Determine the (x, y) coordinate at the center of the cell enclosing the given text.  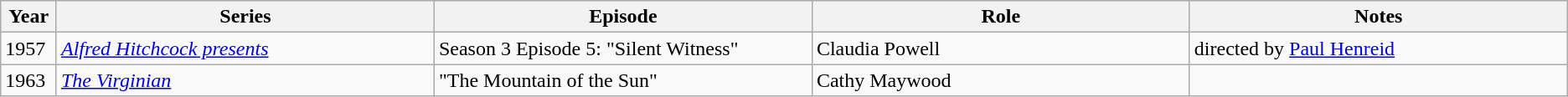
Alfred Hitchcock presents (245, 48)
Series (245, 17)
"The Mountain of the Sun" (623, 80)
Notes (1379, 17)
Cathy Maywood (1000, 80)
Episode (623, 17)
Year (28, 17)
Season 3 Episode 5: "Silent Witness" (623, 48)
Claudia Powell (1000, 48)
1963 (28, 80)
The Virginian (245, 80)
Role (1000, 17)
directed by Paul Henreid (1379, 48)
1957 (28, 48)
